Locate the cell with the specified text and output its (x, y) center coordinate. 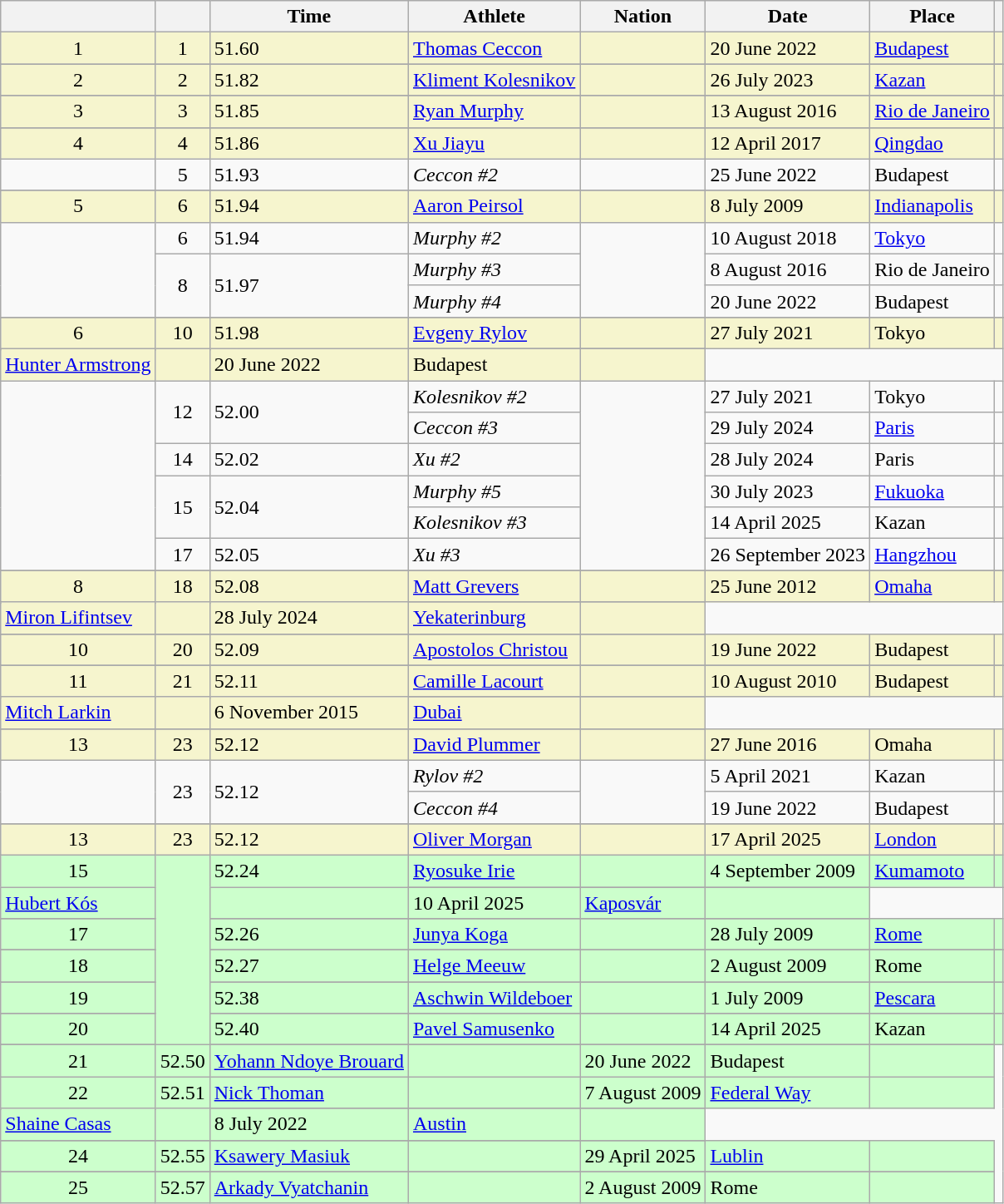
David Plummer (494, 744)
Xu #2 (494, 460)
14 (183, 460)
51.60 (309, 48)
52.55 (183, 1156)
25 (78, 1187)
London (933, 839)
Xu #3 (494, 555)
51.93 (309, 175)
Miron Lifintsev (78, 618)
52.50 (183, 1061)
Ryosuke Irie (494, 871)
Federal Way (788, 1093)
1 July 2009 (788, 998)
13 August 2016 (788, 111)
8 July 2022 (309, 1124)
Thomas Ceccon (494, 48)
Murphy #5 (494, 491)
8 August 2016 (788, 269)
Place (933, 17)
8 July 2009 (788, 206)
Aaron Peirsol (494, 206)
Ryan Murphy (494, 111)
Aschwin Wildeboer (494, 998)
Mitch Larkin (78, 713)
52.38 (309, 998)
6 November 2015 (309, 713)
10 April 2025 (494, 902)
Kliment Kolesnikov (494, 80)
Shaine Casas (78, 1124)
Murphy #2 (494, 238)
Austin (494, 1124)
Junya Koga (494, 935)
10 August 2018 (788, 238)
Indianapolis (933, 206)
Dubai (494, 713)
Kumamoto (933, 871)
30 July 2023 (788, 491)
10 August 2010 (788, 681)
Ceccon #4 (494, 807)
51.82 (309, 80)
52.51 (183, 1093)
Nick Thoman (309, 1093)
51.97 (309, 285)
Kolesnikov #2 (494, 397)
Yekaterinburg (494, 618)
5 April 2021 (788, 776)
Time (309, 17)
4 September 2009 (788, 871)
52.09 (309, 649)
52.27 (309, 966)
52.24 (309, 871)
Hunter Armstrong (78, 364)
Arkady Vyatchanin (309, 1187)
22 (78, 1093)
12 (183, 412)
7 August 2009 (643, 1093)
Matt Grevers (494, 586)
52.11 (309, 681)
52.04 (309, 507)
52.57 (183, 1187)
52.00 (309, 412)
52.08 (309, 586)
Ceccon #3 (494, 428)
Apostolos Christou (494, 649)
29 April 2025 (643, 1156)
26 September 2023 (788, 555)
51.98 (309, 333)
52.02 (309, 460)
51.86 (309, 143)
Hubert Kós (78, 902)
24 (78, 1156)
Kaposvár (643, 902)
52.05 (309, 555)
Ksawery Masiuk (309, 1156)
26 July 2023 (788, 80)
Pescara (933, 998)
Date (788, 17)
Evgeny Rylov (494, 333)
Murphy #3 (494, 269)
12 April 2017 (788, 143)
11 (78, 681)
Oliver Morgan (494, 839)
Ceccon #2 (494, 175)
Murphy #4 (494, 301)
Nation (643, 17)
51.85 (309, 111)
Rylov #2 (494, 776)
Helge Meeuw (494, 966)
52.26 (309, 935)
Hangzhou (933, 555)
Lublin (788, 1156)
Yohann Ndoye Brouard (309, 1061)
Athlete (494, 17)
28 July 2009 (788, 935)
17 April 2025 (788, 839)
19 (78, 998)
Fukuoka (933, 491)
Kolesnikov #3 (494, 523)
29 July 2024 (788, 428)
25 June 2022 (788, 175)
Pavel Samusenko (494, 1029)
Qingdao (933, 143)
Xu Jiayu (494, 143)
27 June 2016 (788, 744)
25 June 2012 (788, 586)
52.40 (309, 1029)
Camille Lacourt (494, 681)
